Find where the given text appears and provide that cell's center as [X, Y] coordinate. 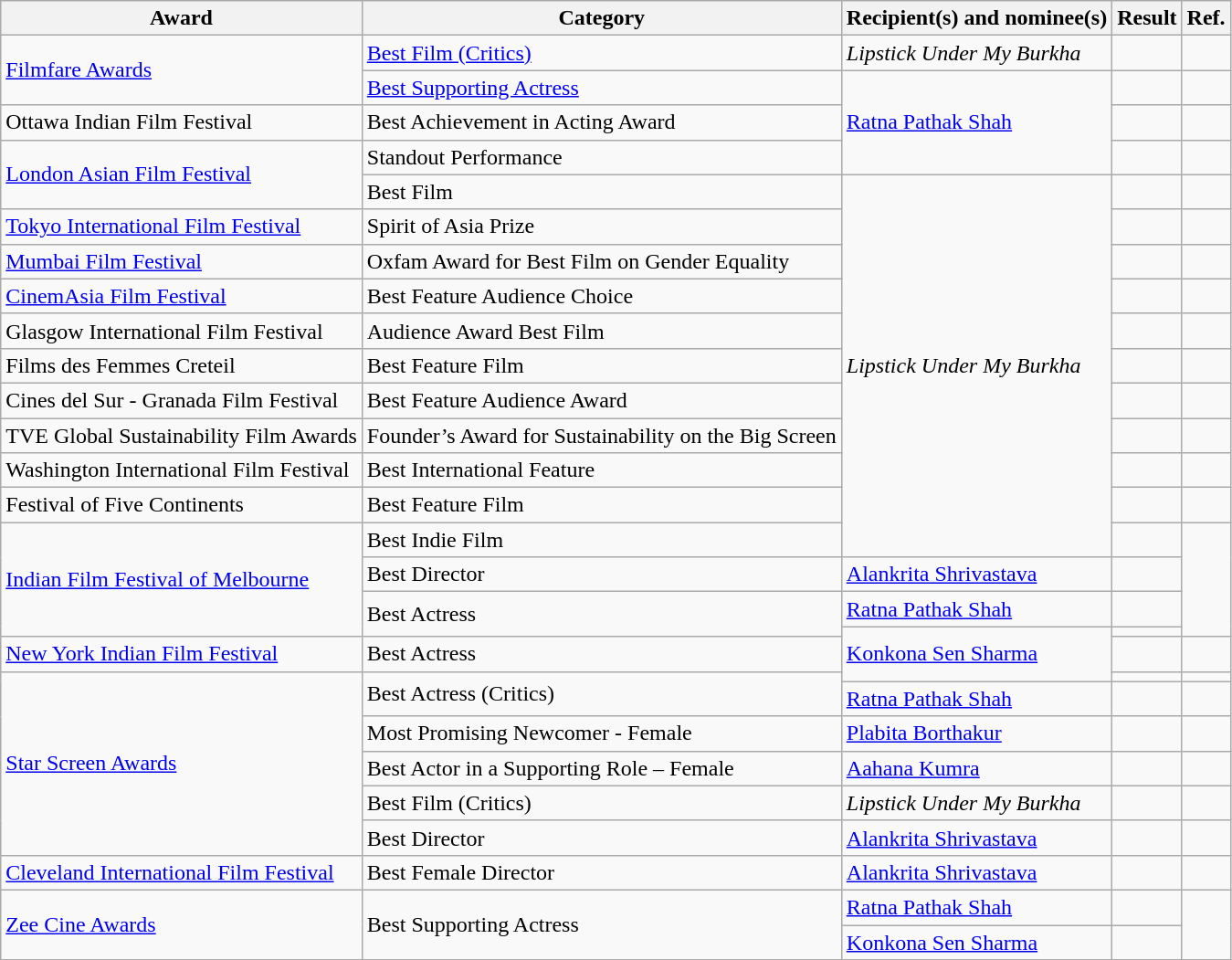
Indian Film Festival of Melbourne [182, 579]
Best Achievement in Acting Award [601, 122]
Most Promising Newcomer - Female [601, 733]
Festival of Five Continents [182, 505]
Oxfam Award for Best Film on Gender Equality [601, 261]
Best International Feature [601, 470]
Best Actor in a Supporting Role – Female [601, 768]
Best Film [601, 192]
Award [182, 18]
Recipient(s) and nominee(s) [976, 18]
Cines del Sur - Granada Film Festival [182, 400]
Mumbai Film Festival [182, 261]
Best Female Director [601, 872]
Films des Femmes Creteil [182, 365]
Category [601, 18]
Aahana Kumra [976, 768]
Best Actress (Critics) [601, 694]
Star Screen Awards [182, 764]
Cleveland International Film Festival [182, 872]
TVE Global Sustainability Film Awards [182, 436]
Plabita Borthakur [976, 733]
Spirit of Asia Prize [601, 227]
Ref. [1206, 18]
Tokyo International Film Festival [182, 227]
Ottawa Indian Film Festival [182, 122]
New York Indian Film Festival [182, 654]
Audience Award Best Film [601, 331]
Founder’s Award for Sustainability on the Big Screen [601, 436]
Glasgow International Film Festival [182, 331]
Best Feature Audience Award [601, 400]
Result [1147, 18]
Filmfare Awards [182, 70]
Washington International Film Festival [182, 470]
Best Indie Film [601, 540]
Standout Performance [601, 157]
Best Feature Audience Choice [601, 296]
Zee Cine Awards [182, 924]
London Asian Film Festival [182, 174]
CinemAsia Film Festival [182, 296]
